Return the [X, Y] coordinate for the center point of the cell that contains the specified text.  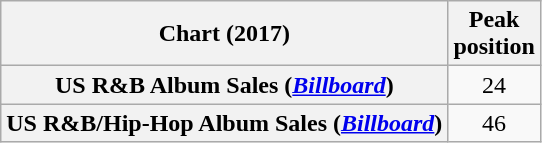
Chart (2017) [224, 34]
Peakposition [494, 34]
46 [494, 123]
US R&B Album Sales (Billboard) [224, 85]
24 [494, 85]
US R&B/Hip-Hop Album Sales (Billboard) [224, 123]
